Detect which cell encompasses the target text, then output its [X, Y] center coordinate. 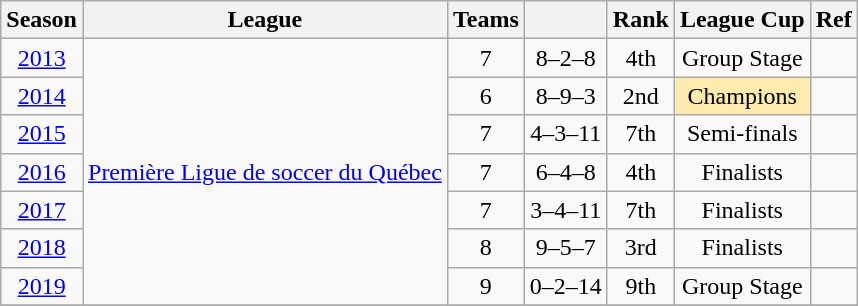
6 [486, 96]
9 [486, 286]
8 [486, 248]
2013 [42, 58]
Semi-finals [742, 134]
2017 [42, 210]
8–9–3 [566, 96]
9th [640, 286]
Teams [486, 20]
2019 [42, 286]
9–5–7 [566, 248]
League Cup [742, 20]
2nd [640, 96]
2014 [42, 96]
Season [42, 20]
Ref [834, 20]
2018 [42, 248]
Rank [640, 20]
Première Ligue de soccer du Québec [264, 172]
2015 [42, 134]
6–4–8 [566, 172]
Champions [742, 96]
3rd [640, 248]
0–2–14 [566, 286]
4–3–11 [566, 134]
League [264, 20]
2016 [42, 172]
3–4–11 [566, 210]
8–2–8 [566, 58]
